Pinpoint the cell where the given text exists, returning its [X, Y] midpoint coordinate. 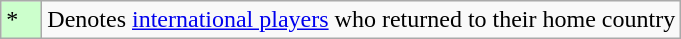
Denotes international players who returned to their home country [362, 20]
* [22, 20]
